Provide the [x, y] coordinate of the cell's center where the given text is located.  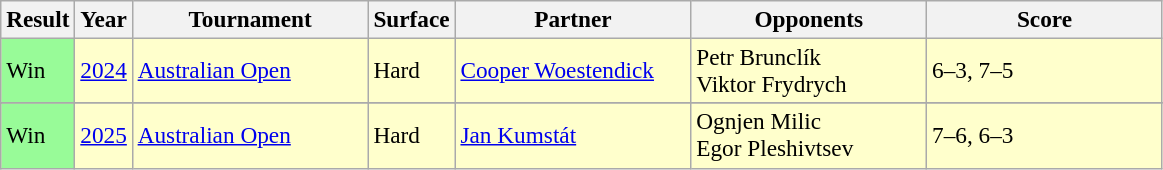
Ognjen Milic Egor Pleshivtsev [809, 136]
Cooper Woestendick [573, 70]
Jan Kumstát [573, 136]
Year [104, 19]
6–3, 7–5 [1045, 70]
Petr Brunclík Viktor Frydrych [809, 70]
Opponents [809, 19]
2025 [104, 136]
Surface [412, 19]
Score [1045, 19]
Result [38, 19]
Tournament [250, 19]
2024 [104, 70]
Partner [573, 19]
7–6, 6–3 [1045, 136]
